Output the (X, Y) coordinate of the center of the cell containing the given text.  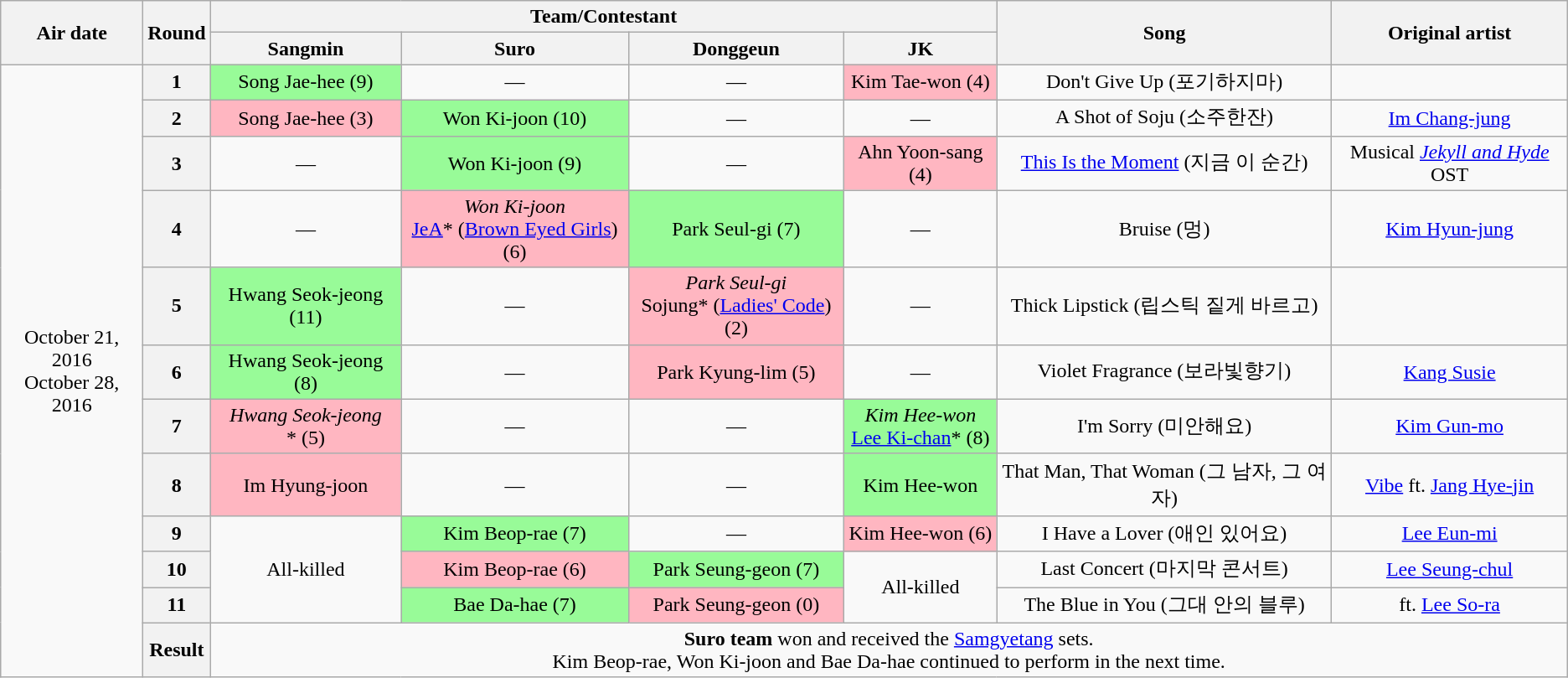
Kim Beop-rae (7) (515, 533)
A Shot of Soju (소주한잔) (1164, 117)
5 (177, 306)
8 (177, 484)
11 (177, 605)
Hwang Seok-jeong* (5) (306, 426)
Im Chang-jung (1449, 117)
Lee Seung-chul (1449, 570)
Park Kyung-lim (5) (735, 372)
Won Ki-joon (9) (515, 163)
JK (921, 49)
Suro team won and received the Samgyetang sets.Kim Beop-rae, Won Ki-joon and Bae Da-hae continued to perform in the next time. (889, 650)
Result (177, 650)
Park Seul-giSojung* (Ladies' Code) (2) (735, 306)
Kang Susie (1449, 372)
Bruise (멍) (1164, 229)
Song (1164, 33)
Musical Jekyll and Hyde OST (1449, 163)
Song Jae-hee (3) (306, 117)
Hwang Seok-jeong (11) (306, 306)
Donggeun (735, 49)
Thick Lipstick (립스틱 짙게 바르고) (1164, 306)
7 (177, 426)
Original artist (1449, 33)
Won Ki-joonJeA* (Brown Eyed Girls) (6) (515, 229)
Kim Hee-won (6) (921, 533)
This Is the Moment (지금 이 순간) (1164, 163)
Don't Give Up (포기하지마) (1164, 82)
10 (177, 570)
Park Seul-gi (7) (735, 229)
6 (177, 372)
1 (177, 82)
I'm Sorry (미안해요) (1164, 426)
3 (177, 163)
Sangmin (306, 49)
Air date (72, 33)
2 (177, 117)
Park Seung-geon (7) (735, 570)
Violet Fragrance (보라빛향기) (1164, 372)
Last Concert (마지막 콘서트) (1164, 570)
Kim Hyun-jung (1449, 229)
Park Seung-geon (0) (735, 605)
Kim Gun-mo (1449, 426)
I Have a Lover (애인 있어요) (1164, 533)
Im Hyung-joon (306, 484)
Suro (515, 49)
Kim Beop-rae (6) (515, 570)
Bae Da-hae (7) (515, 605)
Song Jae-hee (9) (306, 82)
Vibe ft. Jang Hye-jin (1449, 484)
Kim Hee-won (921, 484)
Lee Eun-mi (1449, 533)
Ahn Yoon-sang (4) (921, 163)
Hwang Seok-jeong (8) (306, 372)
Team/Contestant (603, 17)
Won Ki-joon (10) (515, 117)
Kim Tae-won (4) (921, 82)
9 (177, 533)
The Blue in You (그대 안의 블루) (1164, 605)
ft. Lee So-ra (1449, 605)
Round (177, 33)
4 (177, 229)
October 21, 2016October 28, 2016 (72, 370)
Kim Hee-wonLee Ki-chan* (8) (921, 426)
That Man, That Woman (그 남자, 그 여자) (1164, 484)
